Detect which cell encompasses the target text, then output its (X, Y) center coordinate. 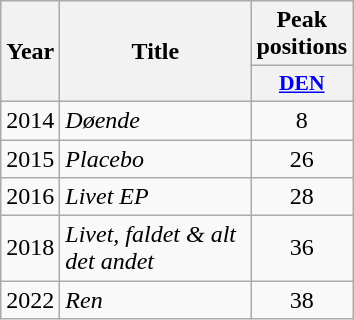
2018 (30, 248)
2014 (30, 120)
DEN (302, 84)
36 (302, 248)
Placebo (156, 159)
8 (302, 120)
Døende (156, 120)
2015 (30, 159)
Livet, faldet & alt det andet (156, 248)
26 (302, 159)
Title (156, 52)
Year (30, 52)
Peak positions (302, 34)
2022 (30, 300)
Ren (156, 300)
28 (302, 197)
Livet EP (156, 197)
2016 (30, 197)
38 (302, 300)
